Scan for the cell matching the given text and deliver its [x, y] coordinate at center. 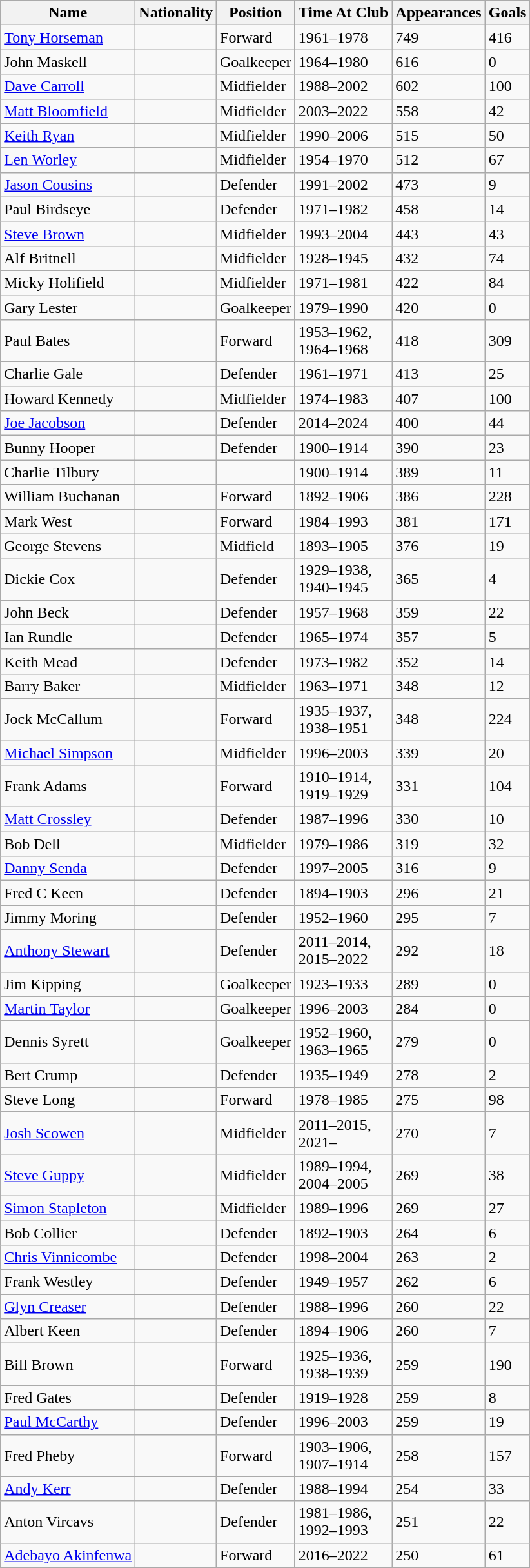
Time At Club [343, 13]
1952–1960,1963–1965 [343, 1041]
258 [438, 1456]
Midfield [256, 546]
1971–1981 [343, 283]
1988–2002 [343, 86]
18 [507, 951]
Bunny Hooper [68, 448]
Josh Scowen [68, 1133]
Anthony Stewart [68, 951]
1923–1933 [343, 984]
292 [438, 951]
Anton Vircavs [68, 1522]
407 [438, 399]
Len Worley [68, 160]
2011–2014,2015–2022 [343, 951]
George Stevens [68, 546]
Danny Senda [68, 869]
2014–2024 [343, 423]
Keith Ryan [68, 136]
32 [507, 844]
Dave Carroll [68, 86]
Jock McCallum [68, 719]
Albert Keen [68, 1331]
50 [507, 136]
250 [438, 1555]
400 [438, 423]
602 [438, 86]
512 [438, 160]
1965–1974 [343, 637]
Paul Birdseye [68, 209]
Chris Vinnicombe [68, 1258]
2011–2015,2021– [343, 1133]
20 [507, 753]
386 [438, 497]
12 [507, 686]
Steve Brown [68, 234]
Steve Long [68, 1100]
38 [507, 1174]
365 [438, 579]
1979–1986 [343, 844]
432 [438, 258]
1991–2002 [343, 185]
1935–1949 [343, 1075]
Name [68, 13]
473 [438, 185]
270 [438, 1133]
309 [507, 341]
224 [507, 719]
190 [507, 1364]
Dennis Syrett [68, 1041]
422 [438, 283]
Gary Lester [68, 308]
Nationality [176, 13]
Goals [507, 13]
74 [507, 258]
296 [438, 893]
515 [438, 136]
Bill Brown [68, 1364]
418 [438, 341]
1919–1928 [343, 1398]
1929–1938,1940–1945 [343, 579]
1961–1971 [343, 374]
Bert Crump [68, 1075]
381 [438, 521]
1984–1993 [343, 521]
2016–2022 [343, 1555]
43 [507, 234]
1894–1906 [343, 1331]
Appearances [438, 13]
1989–1994,2004–2005 [343, 1174]
2003–2022 [343, 111]
Charlie Tilbury [68, 472]
264 [438, 1233]
339 [438, 753]
Frank Westley [68, 1282]
279 [438, 1041]
616 [438, 62]
84 [507, 283]
157 [507, 1456]
Fred Gates [68, 1398]
Bob Collier [68, 1233]
458 [438, 209]
1989–1996 [343, 1208]
558 [438, 111]
Fred Pheby [68, 1456]
1952–1960 [343, 918]
25 [507, 374]
William Buchanan [68, 497]
284 [438, 1009]
1987–1996 [343, 819]
Frank Adams [68, 786]
John Maskell [68, 62]
1961–1978 [343, 37]
1957–1968 [343, 612]
Paul Bates [68, 341]
1988–1996 [343, 1307]
251 [438, 1522]
Simon Stapleton [68, 1208]
Jim Kipping [68, 984]
44 [507, 423]
Paul McCarthy [68, 1422]
263 [438, 1258]
Bob Dell [68, 844]
Tony Horseman [68, 37]
21 [507, 893]
104 [507, 786]
Martin Taylor [68, 1009]
Glyn Creaser [68, 1307]
357 [438, 637]
Micky Holifield [68, 283]
749 [438, 37]
1971–1982 [343, 209]
1978–1985 [343, 1100]
1990–2006 [343, 136]
416 [507, 37]
275 [438, 1100]
1981–1986,1992–1993 [343, 1522]
Michael Simpson [68, 753]
Matt Crossley [68, 819]
Steve Guppy [68, 1174]
5 [507, 637]
Jimmy Moring [68, 918]
1997–2005 [343, 869]
67 [507, 160]
Alf Britnell [68, 258]
359 [438, 612]
376 [438, 546]
1893–1905 [343, 546]
1928–1945 [343, 258]
413 [438, 374]
Howard Kennedy [68, 399]
389 [438, 472]
1903–1906,1907–1914 [343, 1456]
1892–1903 [343, 1233]
1973–1982 [343, 661]
Fred C Keen [68, 893]
1964–1980 [343, 62]
Position [256, 13]
254 [438, 1489]
33 [507, 1489]
Barry Baker [68, 686]
228 [507, 497]
98 [507, 1100]
Jason Cousins [68, 185]
Mark West [68, 521]
420 [438, 308]
443 [438, 234]
316 [438, 869]
10 [507, 819]
11 [507, 472]
Charlie Gale [68, 374]
278 [438, 1075]
1974–1983 [343, 399]
Ian Rundle [68, 637]
Adebayo Akinfenwa [68, 1555]
61 [507, 1555]
Keith Mead [68, 661]
262 [438, 1282]
330 [438, 819]
8 [507, 1398]
1998–2004 [343, 1258]
1894–1903 [343, 893]
289 [438, 984]
1935–1937,1938–1951 [343, 719]
1910–1914,1919–1929 [343, 786]
1979–1990 [343, 308]
1993–2004 [343, 234]
295 [438, 918]
Andy Kerr [68, 1489]
27 [507, 1208]
1954–1970 [343, 160]
1953–1962,1964–1968 [343, 341]
Dickie Cox [68, 579]
390 [438, 448]
1892–1906 [343, 497]
352 [438, 661]
1963–1971 [343, 686]
1925–1936,1938–1939 [343, 1364]
Joe Jacobson [68, 423]
171 [507, 521]
1988–1994 [343, 1489]
4 [507, 579]
Matt Bloomfield [68, 111]
1949–1957 [343, 1282]
319 [438, 844]
John Beck [68, 612]
42 [507, 111]
23 [507, 448]
331 [438, 786]
